Pinpoint the cell where the given text exists, returning its (x, y) midpoint coordinate. 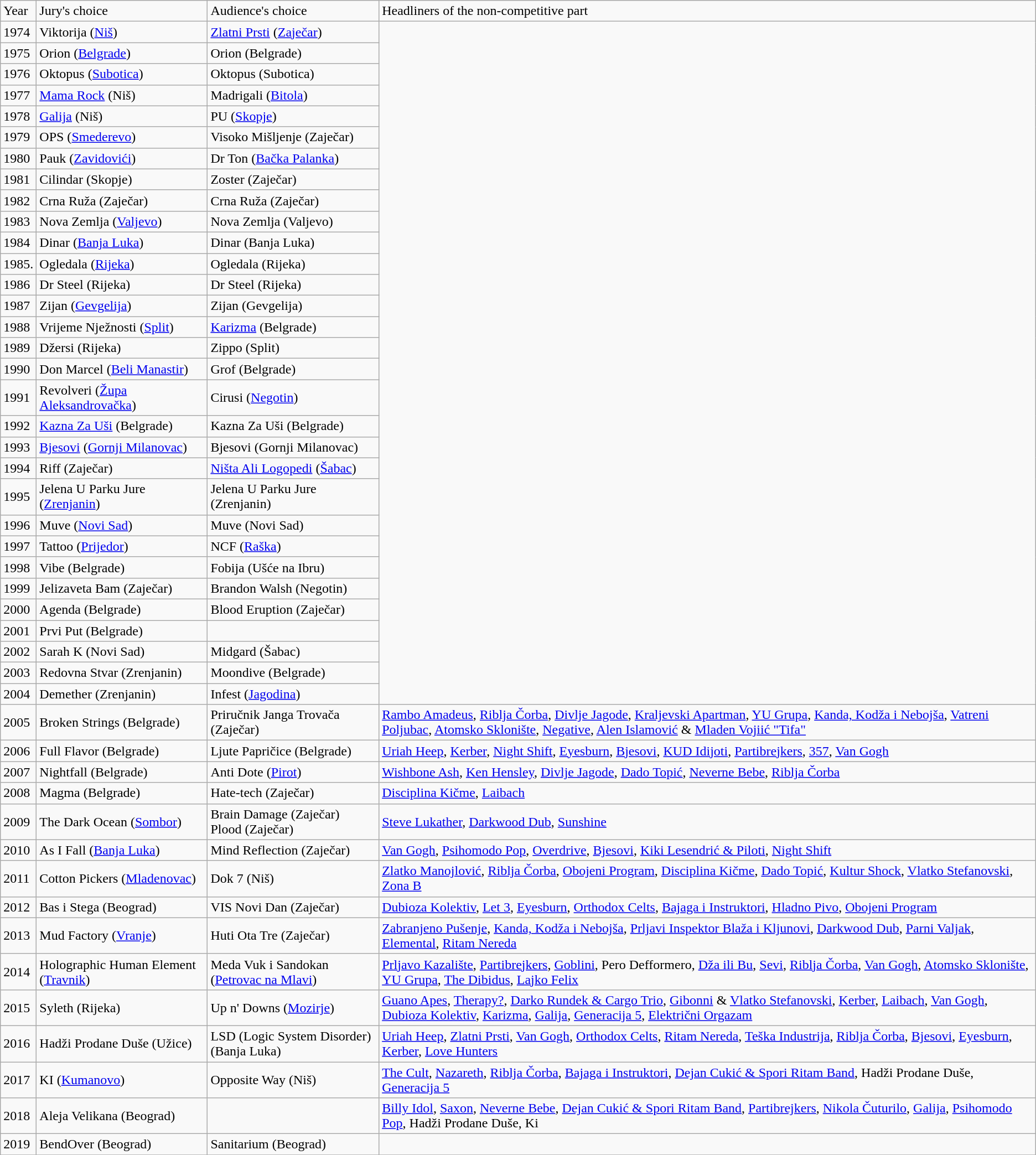
2012 (19, 907)
1983 (19, 221)
2001 (19, 630)
1990 (19, 369)
Dr Ton (Bačka Palanka) (293, 158)
Agenda (Belgrade) (122, 609)
Dok 7 (Niš) (293, 879)
Syleth (Rijeka) (122, 1007)
Hate-tech (Zaječar) (293, 793)
Ljute Papričice (Belgrade) (293, 751)
1992 (19, 426)
1984 (19, 242)
2000 (19, 609)
Nightfall (Belgrade) (122, 772)
1978 (19, 116)
Brain Damage (Zaječar)Plood (Zaječar) (293, 821)
Madrigali (Bitola) (293, 95)
Anti Dote (Pirot) (293, 772)
As I Fall (Banja Luka) (122, 850)
2007 (19, 772)
2009 (19, 821)
Aleja Velikana (Beograd) (122, 1116)
1976 (19, 74)
Van Gogh, Psihomodo Pop, Overdrive, Bjesovi, Kiki Lesendrić & Piloti, Night Shift (707, 850)
1987 (19, 306)
Cilindar (Skopje) (122, 179)
Sanitarium (Beograd) (293, 1144)
2003 (19, 673)
Huti Ota Tre (Zaječar) (293, 935)
Cirusi (Negotin) (293, 397)
2010 (19, 850)
BendOver (Beograd) (122, 1144)
Up n' Downs (Mozirje) (293, 1007)
1996 (19, 525)
Headliners of the non-competitive part (707, 11)
1995 (19, 497)
Džersi (Rijeka) (122, 348)
Moondive (Belgrade) (293, 673)
1994 (19, 468)
PU (Skopje) (293, 116)
1977 (19, 95)
Pauk (Zavidovići) (122, 158)
1986 (19, 285)
Disciplina Kičme, Laibach (707, 793)
1998 (19, 567)
Revolveri (Župa Aleksandrovačka) (122, 397)
Fobija (Ušće na Ibru) (293, 567)
2011 (19, 879)
Hadži Prodane Duše (Užice) (122, 1044)
Holographic Human Element (Travnik) (122, 972)
LSD (Logic System Disorder) (Banja Luka) (293, 1044)
Tattoo (Prijedor) (122, 546)
2017 (19, 1079)
2006 (19, 751)
Steve Lukather, Darkwood Dub, Sunshine (707, 821)
1975 (19, 53)
Karizma (Belgrade) (293, 327)
Don Marcel (Beli Manastir) (122, 369)
Vibe (Belgrade) (122, 567)
2016 (19, 1044)
Mama Rock (Niš) (122, 95)
Mud Factory (Vranje) (122, 935)
The Dark Ocean (Sombor) (122, 821)
Cotton Pickers (Mladenovac) (122, 879)
Uriah Heep, Kerber, Night Shift, Eyesburn, Bjesovi, KUD Idijoti, Partibrejkers, 357, Van Gogh (707, 751)
1981 (19, 179)
Opposite Way (Niš) (293, 1079)
Full Flavor (Belgrade) (122, 751)
Demether (Zrenjanin) (122, 694)
Dubioza Kolektiv, Let 3, Eyesburn, Orthodox Celts, Bajaga i Instruktori, Hladno Pivo, Obojeni Program (707, 907)
Galija (Niš) (122, 116)
2015 (19, 1007)
Midgard (Šabac) (293, 652)
Meda Vuk i Sandokan (Petrovac na Mlavi) (293, 972)
1980 (19, 158)
1997 (19, 546)
Viktorija (Niš) (122, 32)
Mind Reflection (Zaječar) (293, 850)
Jelizaveta Bam (Zaječar) (122, 588)
1982 (19, 200)
Zlatko Manojlović, Riblja Čorba, Obojeni Program, Disciplina Kičme, Dado Topić, Kultur Shock, Vlatko Stefanovski, Zona B (707, 879)
Riff (Zaječar) (122, 468)
The Cult, Nazareth, Riblja Čorba, Bajaga i Instruktori, Dejan Cukić & Spori Ritam Band, Hadži Prodane Duše, Generacija 5 (707, 1079)
Blood Eruption (Zaječar) (293, 609)
Priručnik Janga Trovača (Zaječar) (293, 723)
Jury's choice (122, 11)
1988 (19, 327)
Year (19, 11)
OPS (Smederevo) (122, 137)
1989 (19, 348)
Zlatni Prsti (Zaječar) (293, 32)
VIS Novi Dan (Zaječar) (293, 907)
1991 (19, 397)
Visoko Mišljenje (Zaječar) (293, 137)
KI (Kumanovo) (122, 1079)
NCF (Raška) (293, 546)
Uriah Heep, Zlatni Prsti, Van Gogh, Orthodox Celts, Ritam Nereda, Teška Industrija, Riblja Čorba, Bjesovi, Eyesburn, Kerber, Love Hunters (707, 1044)
Vrijeme Nježnosti (Split) (122, 327)
Broken Strings (Belgrade) (122, 723)
Zoster (Zaječar) (293, 179)
Zippo (Split) (293, 348)
2013 (19, 935)
1974 (19, 32)
2005 (19, 723)
1979 (19, 137)
Grof (Belgrade) (293, 369)
1999 (19, 588)
2008 (19, 793)
Redovna Stvar (Zrenjanin) (122, 673)
Magma (Belgrade) (122, 793)
Ništa Ali Logopedi (Šabac) (293, 468)
2019 (19, 1144)
1985. (19, 264)
Audience's choice (293, 11)
Billy Idol, Saxon, Neverne Bebe, Dejan Cukić & Spori Ritam Band, Partibrejkers, Nikola Čuturilo, Galija, Psihomodo Pop, Hadži Prodane Duše, Ki (707, 1116)
Bas i Stega (Beograd) (122, 907)
Infest (Jagodina) (293, 694)
2018 (19, 1116)
Brandon Walsh (Negotin) (293, 588)
2002 (19, 652)
Sarah K (Novi Sad) (122, 652)
Zabranjeno Pušenje, Kanda, Kodža i Nebojša, Prljavi Inspektor Blaža i Kljunovi, Darkwood Dub, Parni Valjak, Elemental, Ritam Nereda (707, 935)
2014 (19, 972)
2004 (19, 694)
1993 (19, 447)
Wishbone Ash, Ken Hensley, Divlje Jagode, Dado Topić, Neverne Bebe, Riblja Čorba (707, 772)
Prvi Put (Belgrade) (122, 630)
